Provide the (X, Y) coordinate of the cell's center where the given text is located.  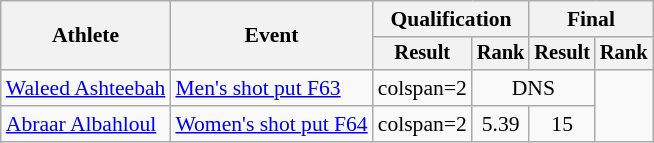
5.39 (501, 124)
Athlete (86, 36)
Waleed Ashteebah (86, 88)
Men's shot put F63 (271, 88)
Qualification (452, 19)
Abraar Albahloul (86, 124)
Women's shot put F64 (271, 124)
15 (562, 124)
Final (590, 19)
Event (271, 36)
DNS (534, 88)
